Extract the [X, Y] coordinate from the center of the cell holding the provided text.  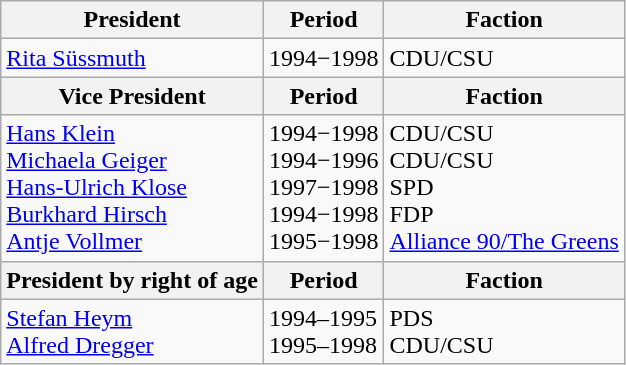
PDSCDU/CSU [504, 332]
Stefan HeymAlfred Dregger [132, 332]
President by right of age [132, 280]
CDU/CSU [504, 58]
President [132, 20]
CDU/CSUCDU/CSUSPDFDPAlliance 90/The Greens [504, 188]
Rita Süssmuth [132, 58]
1994−1998 [324, 58]
Hans KleinMichaela GeigerHans-Ulrich KloseBurkhard HirschAntje Vollmer [132, 188]
1994−19981994−19961997−19981994−19981995−1998 [324, 188]
Vice President [132, 96]
1994–19951995–1998 [324, 332]
